Capture the cell that displays the provided text and extract its (x, y) central coordinate. 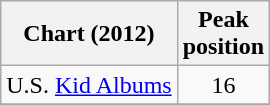
Chart (2012) (89, 34)
16 (223, 85)
Peakposition (223, 34)
U.S. Kid Albums (89, 85)
